Find where the given text appears and provide that cell's center as (x, y) coordinate. 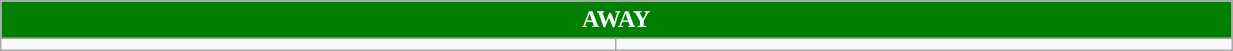
AWAY (616, 20)
